Find where the given text appears and provide that cell's center as [X, Y] coordinate. 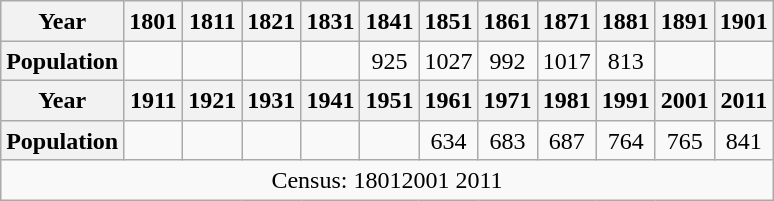
1971 [508, 100]
1017 [566, 61]
1911 [154, 100]
1941 [330, 100]
1821 [272, 21]
1931 [272, 100]
1801 [154, 21]
687 [566, 140]
Census: 18012001 2011 [388, 180]
634 [448, 140]
1831 [330, 21]
1881 [626, 21]
1811 [212, 21]
1871 [566, 21]
1861 [508, 21]
1961 [448, 100]
925 [390, 61]
1981 [566, 100]
1891 [684, 21]
2011 [744, 100]
1901 [744, 21]
1991 [626, 100]
841 [744, 140]
765 [684, 140]
764 [626, 140]
1841 [390, 21]
1851 [448, 21]
1027 [448, 61]
1921 [212, 100]
683 [508, 140]
2001 [684, 100]
813 [626, 61]
992 [508, 61]
1951 [390, 100]
